Locate the cell with the specified text and output its [X, Y] center coordinate. 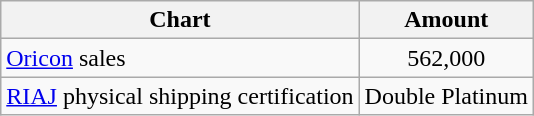
Amount [446, 20]
Oricon sales [180, 58]
Chart [180, 20]
Double Platinum [446, 96]
562,000 [446, 58]
RIAJ physical shipping certification [180, 96]
